Return [X, Y] of the center of cell containing provided text 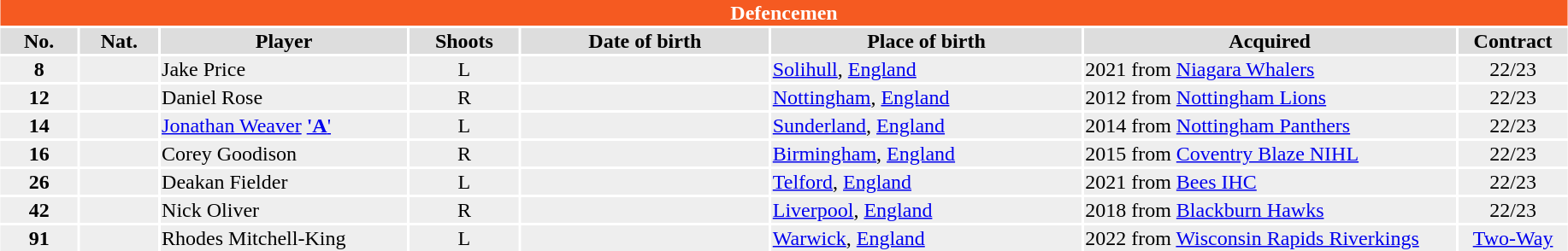
2018 from Blackburn Hawks [1270, 210]
2022 from Wisconsin Rapids Riverkings [1270, 238]
Telford, England [926, 182]
Sunderland, England [926, 125]
2021 from Bees IHC [1270, 182]
Contract [1513, 41]
Liverpool, England [926, 210]
Solihull, England [926, 69]
Warwick, England [926, 238]
Rhodes Mitchell-King [284, 238]
2021 from Niagara Whalers [1270, 69]
Date of birth [645, 41]
Jake Price [284, 69]
Birmingham, England [926, 154]
12 [39, 97]
Daniel Rose [284, 97]
No. [39, 41]
Nat. [120, 41]
Nick Oliver [284, 210]
Jonathan Weaver 'A' [284, 125]
8 [39, 69]
2015 from Coventry Blaze NIHL [1270, 154]
Place of birth [926, 41]
91 [39, 238]
2014 from Nottingham Panthers [1270, 125]
42 [39, 210]
Deakan Fielder [284, 182]
16 [39, 154]
Two-Way [1513, 238]
Shoots [463, 41]
14 [39, 125]
Corey Goodison [284, 154]
Defencemen [783, 13]
2012 from Nottingham Lions [1270, 97]
Acquired [1270, 41]
26 [39, 182]
Player [284, 41]
Nottingham, England [926, 97]
